Extract the [X, Y] coordinate from the center of the cell holding the provided text.  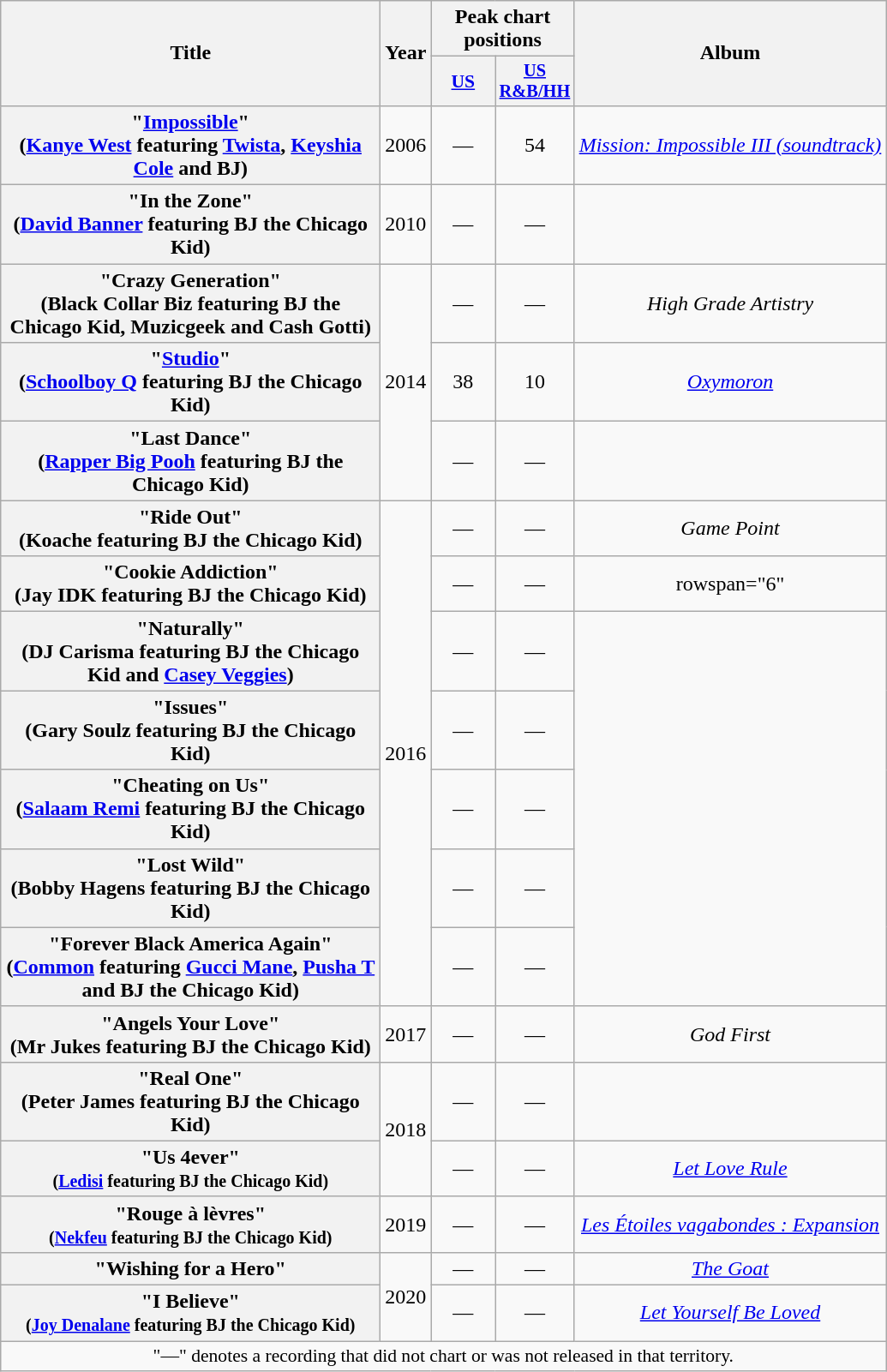
The Goat [730, 1268]
"Last Dance"(Rapper Big Pooh featuring BJ the Chicago Kid) [190, 461]
rowspan="6" [730, 584]
"Naturally"(DJ Carisma featuring BJ the Chicago Kid and Casey Veggies) [190, 651]
"In the Zone"(David Banner featuring BJ the Chicago Kid) [190, 225]
"Rouge à lèvres" (Nekfeu featuring BJ the Chicago Kid) [190, 1224]
2006 [406, 145]
"Cookie Addiction"(Jay IDK featuring BJ the Chicago Kid) [190, 584]
2014 [406, 382]
"Crazy Generation"(Black Collar Biz featuring BJ the Chicago Kid, Muzicgeek and Cash Gotti) [190, 303]
10 [535, 382]
"Wishing for a Hero" [190, 1268]
Album [730, 53]
2018 [406, 1129]
2010 [406, 225]
God First [730, 1033]
Let Yourself Be Loved [730, 1313]
"Impossible"(Kanye West featuring Twista, Keyshia Cole and BJ) [190, 145]
US [463, 81]
2020 [406, 1296]
"Real One"(Peter James featuring BJ the Chicago Kid) [190, 1101]
38 [463, 382]
Oxymoron [730, 382]
"—" denotes a recording that did not chart or was not released in that territory. [444, 1357]
"Issues"(Gary Soulz featuring BJ the Chicago Kid) [190, 730]
"Ride Out"(Koache featuring BJ the Chicago Kid) [190, 528]
"I Believe" (Joy Denalane featuring BJ the Chicago Kid) [190, 1313]
USR&B/HH [535, 81]
2016 [406, 753]
High Grade Artistry [730, 303]
"Forever Black America Again"(Common featuring Gucci Mane, Pusha T and BJ the Chicago Kid) [190, 967]
2017 [406, 1033]
Les Étoiles vagabondes : Expansion [730, 1224]
54 [535, 145]
2019 [406, 1224]
"Lost Wild"(Bobby Hagens featuring BJ the Chicago Kid) [190, 888]
Let Love Rule [730, 1169]
Title [190, 53]
Game Point [730, 528]
Year [406, 53]
"Us 4ever" (Ledisi featuring BJ the Chicago Kid) [190, 1169]
"Angels Your Love"(Mr Jukes featuring BJ the Chicago Kid) [190, 1033]
Mission: Impossible III (soundtrack) [730, 145]
"Cheating on Us"(Salaam Remi featuring BJ the Chicago Kid) [190, 809]
"Studio"(Schoolboy Q featuring BJ the Chicago Kid) [190, 382]
Peak chart positions [502, 29]
